Provide the [X, Y] coordinate of the cell's center where the given text is located.  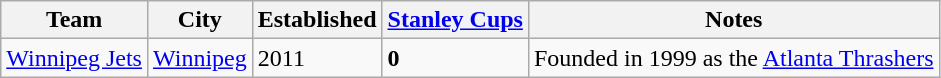
Notes [734, 20]
Winnipeg [200, 58]
2011 [317, 58]
City [200, 20]
Winnipeg Jets [74, 58]
Team [74, 20]
Founded in 1999 as the Atlanta Thrashers [734, 58]
0 [455, 58]
Stanley Cups [455, 20]
Established [317, 20]
